For the text-containing cell, return its midpoint in [X, Y] coordinate format. 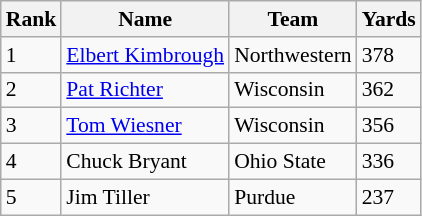
Team [293, 19]
Pat Richter [145, 90]
3 [32, 126]
356 [389, 126]
1 [32, 55]
Yards [389, 19]
Northwestern [293, 55]
2 [32, 90]
378 [389, 55]
Elbert Kimbrough [145, 55]
4 [32, 162]
Purdue [293, 197]
5 [32, 197]
237 [389, 197]
Chuck Bryant [145, 162]
Jim Tiller [145, 197]
336 [389, 162]
Rank [32, 19]
Tom Wiesner [145, 126]
362 [389, 90]
Ohio State [293, 162]
Name [145, 19]
